Determine the [X, Y] coordinate at the center of the cell enclosing the given text.  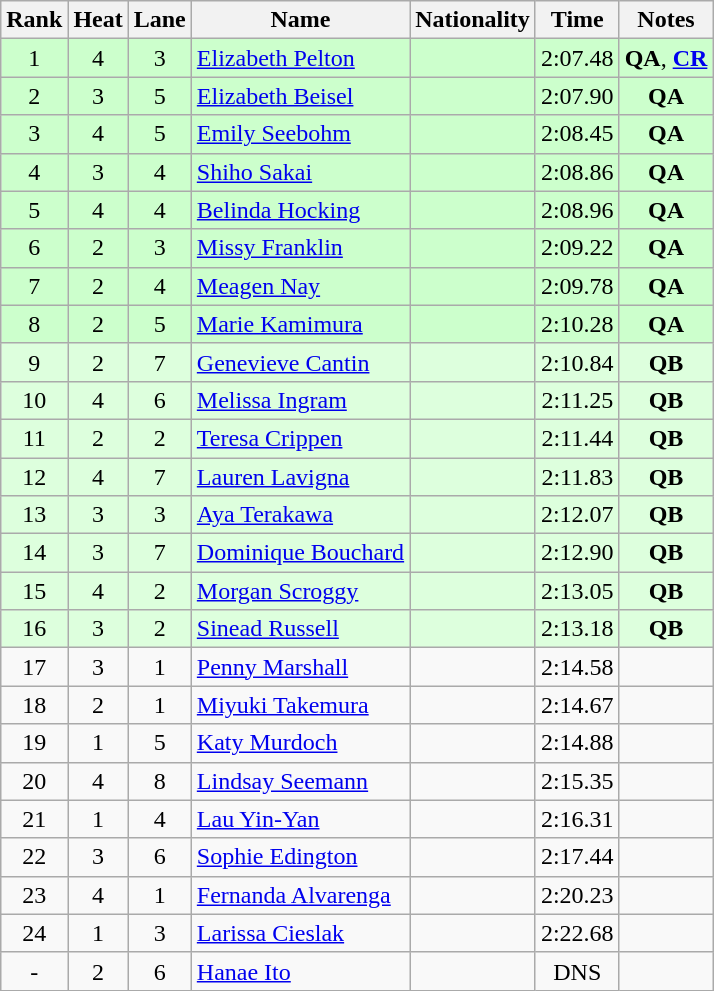
9 [34, 362]
Morgan Scroggy [300, 591]
2:11.25 [577, 400]
Shiho Sakai [300, 172]
2:09.22 [577, 248]
17 [34, 667]
24 [34, 933]
Fernanda Alvarenga [300, 895]
Larissa Cieslak [300, 933]
2:12.07 [577, 515]
2:14.88 [577, 743]
Time [577, 20]
Katy Murdoch [300, 743]
Lauren Lavigna [300, 477]
2:11.83 [577, 477]
2:17.44 [577, 857]
2:13.05 [577, 591]
15 [34, 591]
Genevieve Cantin [300, 362]
Heat [98, 20]
22 [34, 857]
Notes [666, 20]
10 [34, 400]
Teresa Crippen [300, 438]
2:15.35 [577, 781]
Meagen Nay [300, 286]
2:11.44 [577, 438]
12 [34, 477]
19 [34, 743]
Penny Marshall [300, 667]
Lau Yin-Yan [300, 819]
2:16.31 [577, 819]
Sophie Edington [300, 857]
Miyuki Takemura [300, 705]
23 [34, 895]
2:10.84 [577, 362]
2:08.45 [577, 134]
Aya Terakawa [300, 515]
2:12.90 [577, 553]
Hanae Ito [300, 971]
2:09.78 [577, 286]
18 [34, 705]
13 [34, 515]
20 [34, 781]
DNS [577, 971]
Emily Seebohm [300, 134]
2:07.48 [577, 58]
Elizabeth Beisel [300, 96]
Nationality [473, 20]
2:20.23 [577, 895]
2:10.28 [577, 324]
2:13.18 [577, 629]
Marie Kamimura [300, 324]
Melissa Ingram [300, 400]
Belinda Hocking [300, 210]
2:14.58 [577, 667]
Dominique Bouchard [300, 553]
Missy Franklin [300, 248]
QA, CR [666, 58]
21 [34, 819]
2:08.96 [577, 210]
Name [300, 20]
16 [34, 629]
2:22.68 [577, 933]
Sinead Russell [300, 629]
14 [34, 553]
2:07.90 [577, 96]
11 [34, 438]
- [34, 971]
2:14.67 [577, 705]
Rank [34, 20]
Lane [160, 20]
2:08.86 [577, 172]
Lindsay Seemann [300, 781]
Elizabeth Pelton [300, 58]
